Determine the [x, y] coordinate at the center of the cell enclosing the given text.  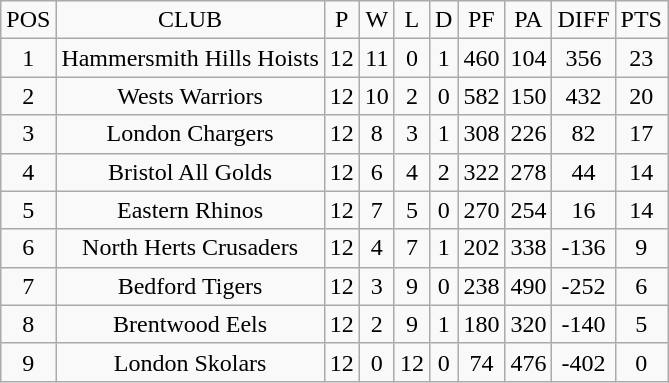
PTS [641, 20]
-402 [584, 362]
104 [528, 58]
44 [584, 172]
P [342, 20]
Brentwood Eels [190, 324]
278 [528, 172]
202 [482, 248]
W [376, 20]
460 [482, 58]
Wests Warriors [190, 96]
238 [482, 286]
150 [528, 96]
322 [482, 172]
432 [584, 96]
11 [376, 58]
-140 [584, 324]
PA [528, 20]
338 [528, 248]
-136 [584, 248]
London Chargers [190, 134]
Bristol All Golds [190, 172]
82 [584, 134]
23 [641, 58]
North Herts Crusaders [190, 248]
DIFF [584, 20]
10 [376, 96]
Hammersmith Hills Hoists [190, 58]
226 [528, 134]
356 [584, 58]
20 [641, 96]
D [443, 20]
582 [482, 96]
254 [528, 210]
180 [482, 324]
17 [641, 134]
74 [482, 362]
16 [584, 210]
CLUB [190, 20]
Eastern Rhinos [190, 210]
490 [528, 286]
L [412, 20]
-252 [584, 286]
308 [482, 134]
320 [528, 324]
PF [482, 20]
270 [482, 210]
POS [28, 20]
London Skolars [190, 362]
Bedford Tigers [190, 286]
476 [528, 362]
